Output the [x, y] coordinate of the center of the cell containing the given text.  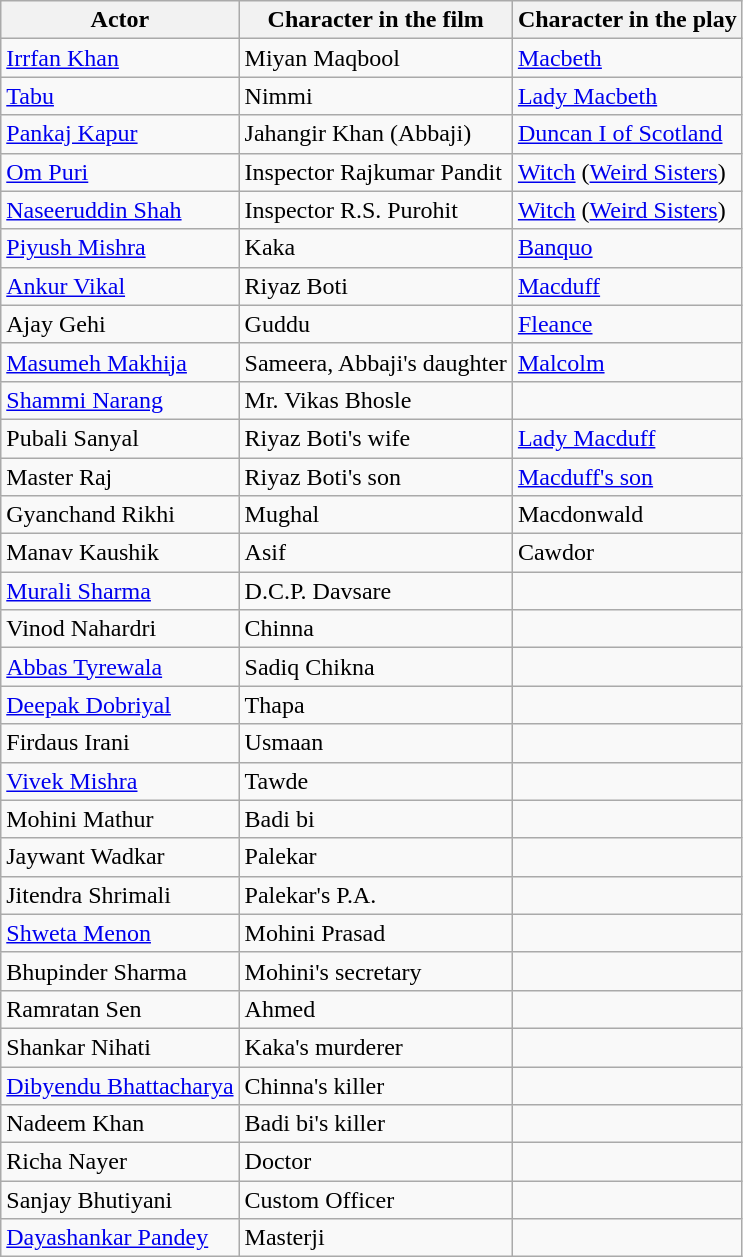
D.C.P. Davsare [376, 591]
Mohini Prasad [376, 933]
Mr. Vikas Bhosle [376, 400]
Mohini's secretary [376, 971]
Ankur Vikal [120, 286]
Actor [120, 20]
Chinna [376, 629]
Asif [376, 553]
Master Raj [120, 477]
Vivek Mishra [120, 781]
Mohini Mathur [120, 819]
Thapa [376, 705]
Shankar Nihati [120, 1047]
Gyanchand Rikhi [120, 515]
Nadeem Khan [120, 1124]
Bhupinder Sharma [120, 971]
Usmaan [376, 743]
Lady Macbeth [627, 96]
Pankaj Kapur [120, 134]
Macbeth [627, 58]
Vinod Nahardri [120, 629]
Masterji [376, 1238]
Fleance [627, 324]
Mughal [376, 515]
Macduff's son [627, 477]
Chinna's killer [376, 1085]
Sameera, Abbaji's daughter [376, 362]
Malcolm [627, 362]
Riyaz Boti's son [376, 477]
Shammi Narang [120, 400]
Kaka [376, 248]
Tawde [376, 781]
Kaka's murderer [376, 1047]
Riyaz Boti's wife [376, 438]
Irrfan Khan [120, 58]
Jaywant Wadkar [120, 857]
Badi bi [376, 819]
Character in the film [376, 20]
Pubali Sanyal [120, 438]
Shweta Menon [120, 933]
Richa Nayer [120, 1162]
Palekar [376, 857]
Nimmi [376, 96]
Riyaz Boti [376, 286]
Deepak Dobriyal [120, 705]
Palekar's P.A. [376, 895]
Macduff [627, 286]
Firdaus Irani [120, 743]
Duncan I of Scotland [627, 134]
Lady Macduff [627, 438]
Character in the play [627, 20]
Naseeruddin Shah [120, 210]
Cawdor [627, 553]
Custom Officer [376, 1200]
Macdonwald [627, 515]
Dibyendu Bhattacharya [120, 1085]
Banquo [627, 248]
Sanjay Bhutiyani [120, 1200]
Jahangir Khan (Abbaji) [376, 134]
Ajay Gehi [120, 324]
Ahmed [376, 1009]
Inspector Rajkumar Pandit [376, 172]
Miyan Maqbool [376, 58]
Masumeh Makhija [120, 362]
Manav Kaushik [120, 553]
Jitendra Shrimali [120, 895]
Piyush Mishra [120, 248]
Ramratan Sen [120, 1009]
Guddu [376, 324]
Inspector R.S. Purohit [376, 210]
Dayashankar Pandey [120, 1238]
Tabu [120, 96]
Murali Sharma [120, 591]
Om Puri [120, 172]
Doctor [376, 1162]
Sadiq Chikna [376, 667]
Abbas Tyrewala [120, 667]
Badi bi's killer [376, 1124]
